Provide the (x, y) coordinate of the cell's center where the given text is located.  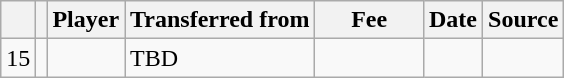
TBD (220, 58)
Transferred from (220, 20)
Fee (370, 20)
15 (18, 58)
Source (524, 20)
Player (86, 20)
Date (452, 20)
